Provide the (x, y) coordinate of the cell's center where the given text is located.  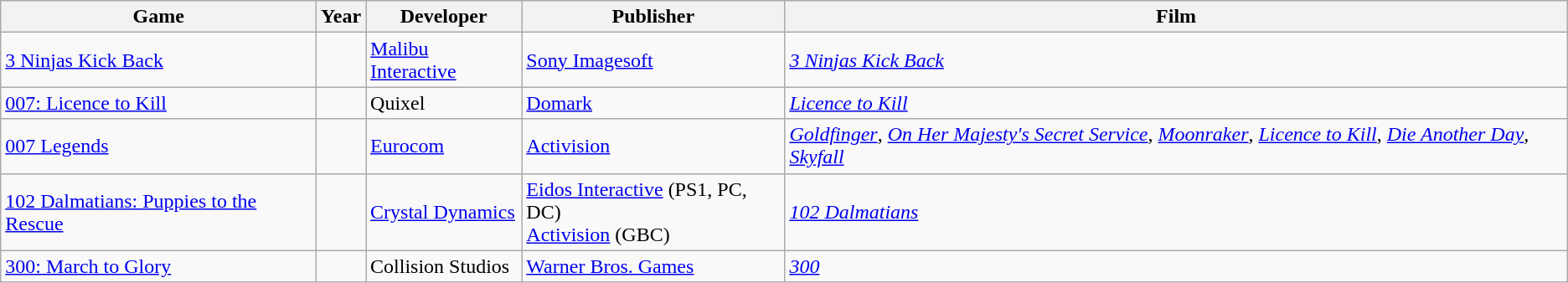
Developer (444, 17)
300 (1176, 266)
Eurocom (444, 146)
Licence to Kill (1176, 103)
007 Legends (159, 146)
Malibu Interactive (444, 60)
Quixel (444, 103)
Publisher (653, 17)
Activision (653, 146)
102 Dalmatians: Puppies to the Rescue (159, 212)
Year (342, 17)
007: Licence to Kill (159, 103)
Game (159, 17)
Film (1176, 17)
Goldfinger, On Her Majesty's Secret Service, Moonraker, Licence to Kill, Die Another Day, Skyfall (1176, 146)
Crystal Dynamics (444, 212)
102 Dalmatians (1176, 212)
Sony Imagesoft (653, 60)
Warner Bros. Games (653, 266)
Collision Studios (444, 266)
Eidos Interactive (PS1, PC, DC) Activision (GBC) (653, 212)
Domark (653, 103)
300: March to Glory (159, 266)
